Return the [x, y] coordinate for the center point of the cell that contains the specified text.  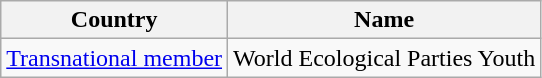
Country [114, 20]
World Ecological Parties Youth [384, 58]
Transnational member [114, 58]
Name [384, 20]
